From the cell containing the given text, extract its center point as (X, Y) coordinate. 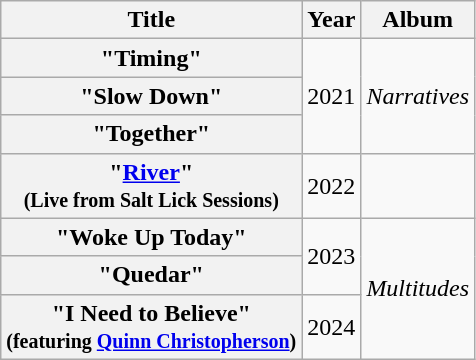
Title (152, 20)
"I Need to Believe" (featuring Quinn Christopherson) (152, 326)
2021 (332, 96)
2023 (332, 256)
Multitudes (418, 288)
2022 (332, 186)
2024 (332, 326)
"Quedar" (152, 275)
"River" (Live from Salt Lick Sessions) (152, 186)
"Together" (152, 134)
Album (418, 20)
Narratives (418, 96)
Year (332, 20)
"Woke Up Today" (152, 237)
"Timing" (152, 58)
"Slow Down" (152, 96)
